Pinpoint the cell where the given text exists, returning its [x, y] midpoint coordinate. 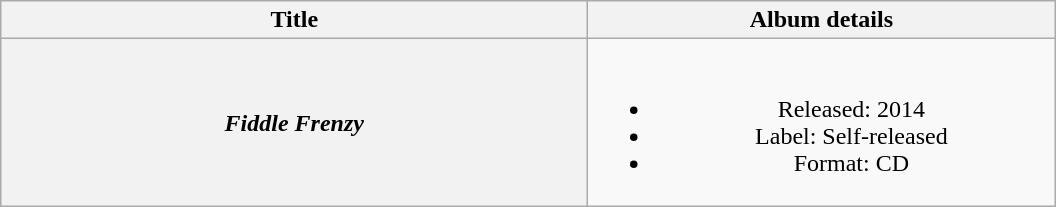
Fiddle Frenzy [294, 122]
Title [294, 20]
Album details [822, 20]
Released: 2014Label: Self-releasedFormat: CD [822, 122]
